Search for the cell housing the specified text and yield its [X, Y] center coordinate. 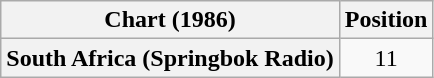
Chart (1986) [170, 20]
Position [386, 20]
South Africa (Springbok Radio) [170, 58]
11 [386, 58]
